Find where the given text appears and provide that cell's center as [X, Y] coordinate. 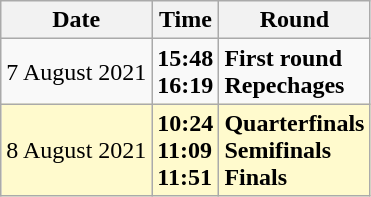
7 August 2021 [76, 72]
Date [76, 20]
Round [294, 20]
10:2411:0911:51 [186, 150]
15:4816:19 [186, 72]
8 August 2021 [76, 150]
Time [186, 20]
QuarterfinalsSemifinalsFinals [294, 150]
First roundRepechages [294, 72]
